Extract the [X, Y] coordinate from the center of the cell holding the provided text.  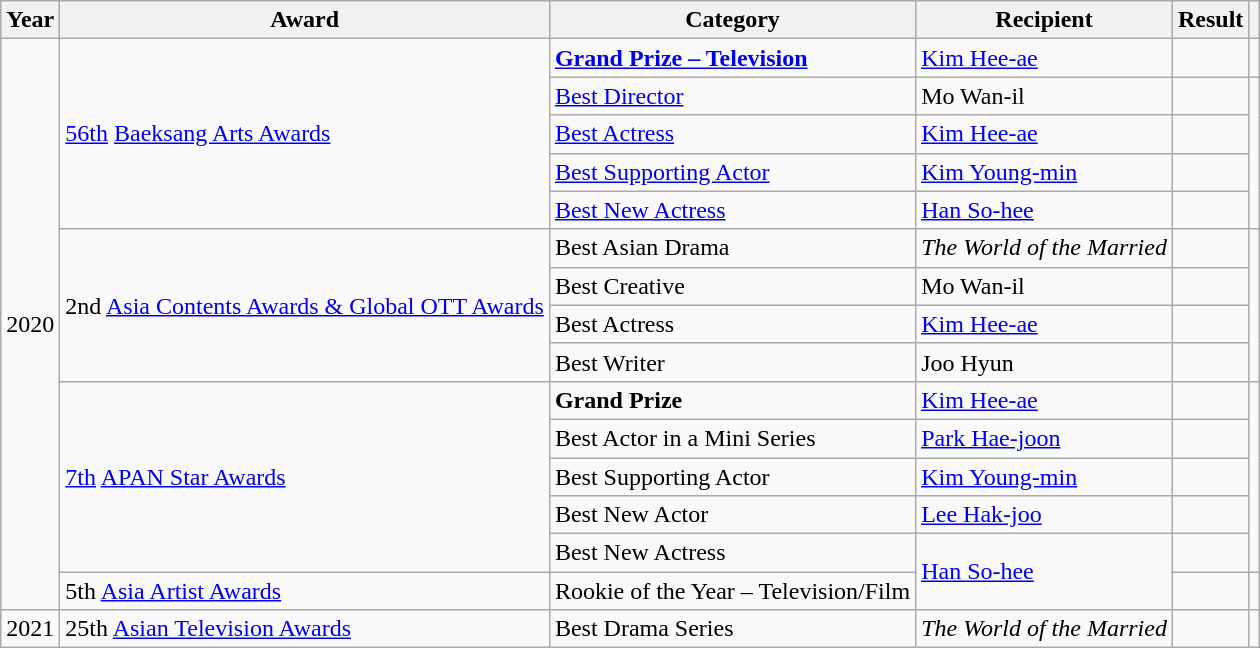
Best New Actor [732, 515]
Year [30, 20]
Best Asian Drama [732, 248]
7th APAN Star Awards [305, 476]
5th Asia Artist Awards [305, 591]
2020 [30, 324]
Grand Prize [732, 400]
2nd Asia Contents Awards & Global OTT Awards [305, 305]
Best Actor in a Mini Series [732, 438]
Park Hae-joon [1044, 438]
Recipient [1044, 20]
Award [305, 20]
Grand Prize – Television [732, 58]
Best Drama Series [732, 629]
Best Writer [732, 362]
Rookie of the Year – Television/Film [732, 591]
Category [732, 20]
25th Asian Television Awards [305, 629]
2021 [30, 629]
Lee Hak-joo [1044, 515]
Result [1210, 20]
Best Creative [732, 286]
Best Director [732, 96]
56th Baeksang Arts Awards [305, 134]
Joo Hyun [1044, 362]
